Extract the [X, Y] coordinate from the center of the cell holding the provided text.  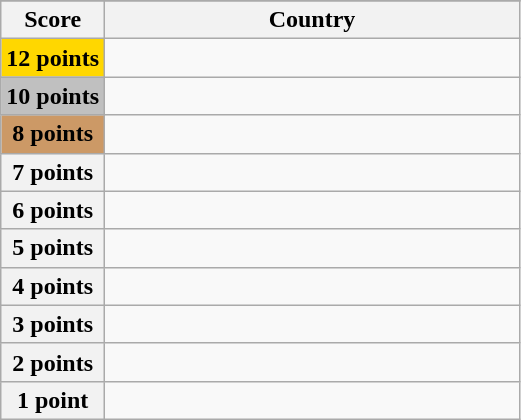
3 points [53, 324]
Score [53, 20]
6 points [53, 210]
5 points [53, 248]
1 point [53, 400]
2 points [53, 362]
Country [312, 20]
12 points [53, 58]
8 points [53, 134]
7 points [53, 172]
10 points [53, 96]
4 points [53, 286]
